Find where the given text appears and provide that cell's center as (x, y) coordinate. 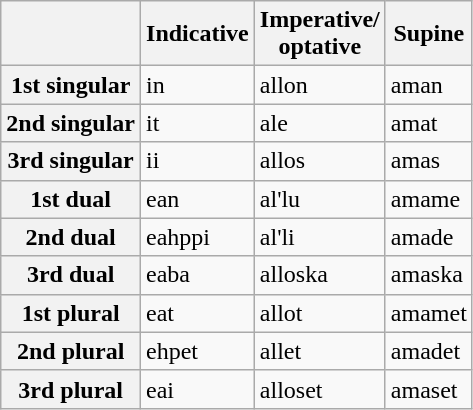
3rd plural (71, 389)
it (198, 123)
aman (428, 85)
amadet (428, 351)
ii (198, 161)
alloset (320, 389)
3rd dual (71, 275)
ale (320, 123)
ehpet (198, 351)
eahppi (198, 237)
amaset (428, 389)
1st singular (71, 85)
eaba (198, 275)
allet (320, 351)
amade (428, 237)
amamet (428, 313)
in (198, 85)
1st dual (71, 199)
amame (428, 199)
ean (198, 199)
al'li (320, 237)
alloska (320, 275)
amat (428, 123)
eat (198, 313)
2nd dual (71, 237)
2nd singular (71, 123)
1st plural (71, 313)
amas (428, 161)
2nd plural (71, 351)
amaska (428, 275)
allos (320, 161)
Imperative/optative (320, 34)
allot (320, 313)
eai (198, 389)
Supine (428, 34)
3rd singular (71, 161)
allon (320, 85)
Indicative (198, 34)
al'lu (320, 199)
